Locate the cell with the specified text and output its [X, Y] center coordinate. 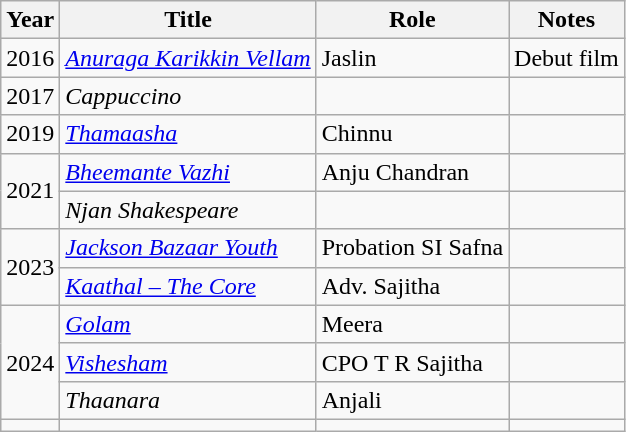
Year [30, 20]
2021 [30, 191]
Probation SI Safna [412, 248]
Vishesham [188, 362]
Jaslin [412, 58]
Anjali [412, 400]
Golam [188, 324]
2017 [30, 96]
Njan Shakespeare [188, 210]
2019 [30, 134]
Thaanara [188, 400]
Anju Chandran [412, 172]
2016 [30, 58]
Adv. Sajitha [412, 286]
Role [412, 20]
Jackson Bazaar Youth [188, 248]
Chinnu [412, 134]
Debut film [567, 58]
Thamaasha [188, 134]
CPO T R Sajitha [412, 362]
Cappuccino [188, 96]
Kaathal – The Core [188, 286]
Title [188, 20]
Notes [567, 20]
Anuraga Karikkin Vellam [188, 58]
Bheemante Vazhi [188, 172]
2024 [30, 362]
Meera [412, 324]
2023 [30, 267]
